Capture the cell that displays the provided text and extract its [X, Y] central coordinate. 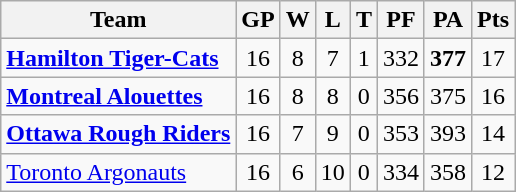
358 [448, 172]
1 [364, 58]
W [298, 20]
GP [258, 20]
393 [448, 134]
377 [448, 58]
Team [118, 20]
356 [400, 96]
L [332, 20]
12 [494, 172]
Hamilton Tiger-Cats [118, 58]
353 [400, 134]
6 [298, 172]
14 [494, 134]
PF [400, 20]
Montreal Alouettes [118, 96]
332 [400, 58]
334 [400, 172]
Ottawa Rough Riders [118, 134]
9 [332, 134]
Toronto Argonauts [118, 172]
10 [332, 172]
375 [448, 96]
PA [448, 20]
T [364, 20]
17 [494, 58]
Pts [494, 20]
